Capture the cell that displays the provided text and extract its (X, Y) central coordinate. 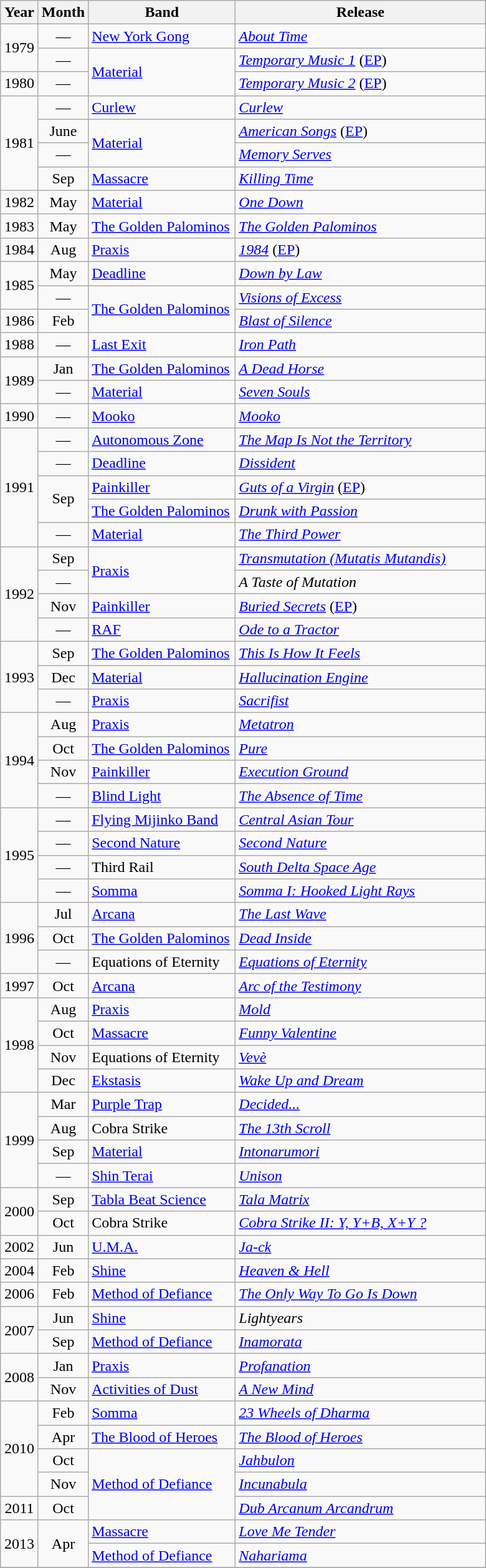
Mar (63, 1105)
A Dead Horse (360, 369)
The Only Way To Go Is Down (360, 1294)
2004 (20, 1270)
About Time (360, 36)
Unison (360, 1176)
Somma I: Hooked Light Rays (360, 891)
1989 (20, 380)
Visions of Excess (360, 298)
Purple Trap (162, 1105)
Profanation (360, 1365)
Killing Time (360, 178)
Vevè (360, 1057)
1981 (20, 143)
2011 (20, 1508)
Temporary Music 1 (EP) (360, 60)
1985 (20, 285)
Dead Inside (360, 938)
2000 (20, 1211)
1996 (20, 938)
Lightyears (360, 1318)
1991 (20, 487)
Love Me Tender (360, 1532)
1988 (20, 345)
Nahariama (360, 1556)
1992 (20, 594)
Sacrifist (360, 701)
Decided... (360, 1105)
Ja-ck (360, 1247)
2002 (20, 1247)
Tala Matrix (360, 1199)
Ode to a Tractor (360, 629)
1984 (20, 249)
1979 (20, 48)
2008 (20, 1377)
One Down (360, 202)
Down by Law (360, 273)
New York Gong (162, 36)
Seven Souls (360, 392)
Flying Mijinko Band (162, 820)
Buried Secrets (EP) (360, 606)
1994 (20, 760)
Band (162, 12)
Jul (63, 914)
1980 (20, 84)
The 13th Scroll (360, 1128)
23 Wheels of Dharma (360, 1413)
Last Exit (162, 345)
A New Mind (360, 1389)
The Third Power (360, 535)
June (63, 131)
Jahbulon (360, 1461)
Activities of Dust (162, 1389)
Mold (360, 1009)
1995 (20, 855)
1984 (EP) (360, 249)
Dub Arcanum Arcandrum (360, 1508)
Cobra Strike II: Y, Y+B, X+Y ? (360, 1223)
Shin Terai (162, 1176)
The Map Is Not the Territory (360, 440)
2007 (20, 1330)
Tabla Beat Science (162, 1199)
Wake Up and Dream (360, 1081)
Blind Light (162, 796)
Incunabula (360, 1484)
Heaven & Hell (360, 1270)
Third Rail (162, 867)
South Delta Space Age (360, 867)
American Songs (EP) (360, 131)
2013 (20, 1544)
Month (63, 12)
Inamorata (360, 1342)
Blast of Silence (360, 321)
U.M.A. (162, 1247)
Execution Ground (360, 772)
1999 (20, 1140)
1993 (20, 677)
Metatron (360, 725)
RAF (162, 629)
Iron Path (360, 345)
This Is How It Feels (360, 653)
Central Asian Tour (360, 820)
2010 (20, 1448)
Hallucination Engine (360, 677)
Year (20, 12)
Dissident (360, 463)
Ekstasis (162, 1081)
The Last Wave (360, 914)
A Taste of Mutation (360, 582)
Temporary Music 2 (EP) (360, 84)
1998 (20, 1045)
1983 (20, 226)
1982 (20, 202)
Release (360, 12)
Drunk with Passion (360, 511)
The Absence of Time (360, 796)
Funny Valentine (360, 1033)
1990 (20, 416)
Autonomous Zone (162, 440)
2006 (20, 1294)
Memory Serves (360, 155)
1986 (20, 321)
Arc of the Testimony (360, 985)
Guts of a Virgin (EP) (360, 487)
Pure (360, 748)
Intonarumori (360, 1152)
1997 (20, 985)
Transmutation (Mutatis Mutandis) (360, 558)
